Return the [x, y] coordinate for the center point of the cell that contains the specified text.  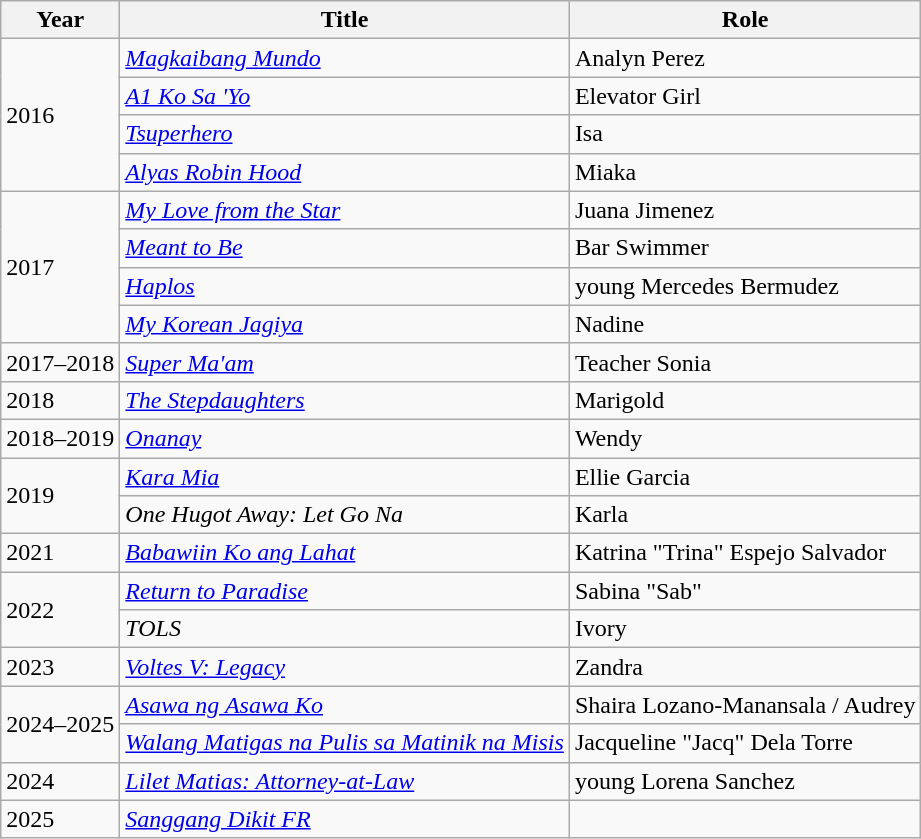
Teacher Sonia [745, 362]
Katrina "Trina" Espejo Salvador [745, 553]
2022 [60, 610]
Wendy [745, 438]
Alyas Robin Hood [345, 172]
2016 [60, 115]
Zandra [745, 667]
Nadine [745, 324]
My Love from the Star [345, 210]
Title [345, 20]
Lilet Matias: Attorney-at-Law [345, 781]
Ellie Garcia [745, 477]
Role [745, 20]
Asawa ng Asawa Ko [345, 705]
2021 [60, 553]
2018 [60, 400]
Year [60, 20]
Meant to Be [345, 248]
Babawiin Ko ang Lahat [345, 553]
Super Ma'am [345, 362]
Onanay [345, 438]
Voltes V: Legacy [345, 667]
Shaira Lozano-Manansala / Audrey [745, 705]
Haplos [345, 286]
2025 [60, 819]
2024 [60, 781]
2017–2018 [60, 362]
Juana Jimenez [745, 210]
Magkaibang Mundo [345, 58]
Walang Matigas na Pulis sa Matinik na Misis [345, 743]
Analyn Perez [745, 58]
2019 [60, 496]
young Lorena Sanchez [745, 781]
young Mercedes Bermudez [745, 286]
2023 [60, 667]
My Korean Jagiya [345, 324]
One Hugot Away: Let Go Na [345, 515]
Kara Mia [345, 477]
Bar Swimmer [745, 248]
TOLS [345, 629]
Sanggang Dikit FR [345, 819]
Sabina "Sab" [745, 591]
2017 [60, 267]
2024–2025 [60, 724]
Karla [745, 515]
Miaka [745, 172]
Ivory [745, 629]
The Stepdaughters [345, 400]
2018–2019 [60, 438]
Jacqueline "Jacq" Dela Torre [745, 743]
Tsuperhero [345, 134]
A1 Ko Sa 'Yo [345, 96]
Elevator Girl [745, 96]
Marigold [745, 400]
Isa [745, 134]
Return to Paradise [345, 591]
